Extract the (X, Y) coordinate from the center of the cell holding the provided text.  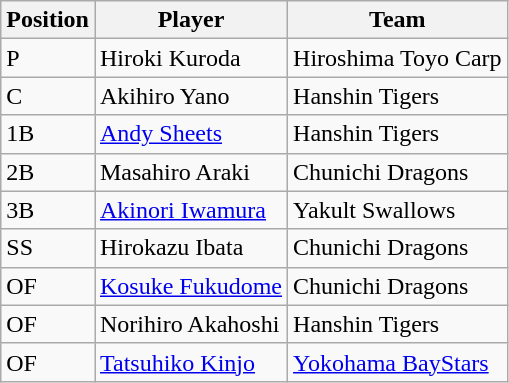
Kosuke Fukudome (190, 286)
Hiroshima Toyo Carp (398, 58)
1B (48, 134)
2B (48, 172)
Tatsuhiko Kinjo (190, 362)
Akinori Iwamura (190, 210)
Yakult Swallows (398, 210)
P (48, 58)
Position (48, 20)
C (48, 96)
SS (48, 248)
Yokohama BayStars (398, 362)
Masahiro Araki (190, 172)
Akihiro Yano (190, 96)
Team (398, 20)
Player (190, 20)
Hirokazu Ibata (190, 248)
Hiroki Kuroda (190, 58)
Andy Sheets (190, 134)
Norihiro Akahoshi (190, 324)
3B (48, 210)
